Search for the cell housing the specified text and yield its [X, Y] center coordinate. 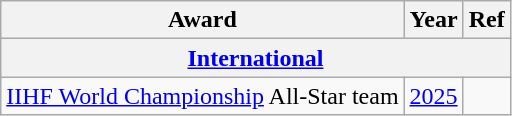
International [256, 58]
IIHF World Championship All-Star team [202, 96]
2025 [434, 96]
Year [434, 20]
Ref [486, 20]
Award [202, 20]
